Search for the cell housing the specified text and yield its (X, Y) center coordinate. 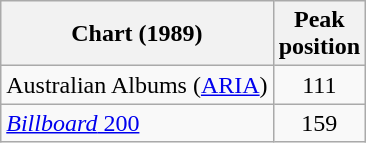
159 (319, 123)
Billboard 200 (137, 123)
Chart (1989) (137, 34)
Peakposition (319, 34)
111 (319, 85)
Australian Albums (ARIA) (137, 85)
